Capture the cell that displays the provided text and extract its (x, y) central coordinate. 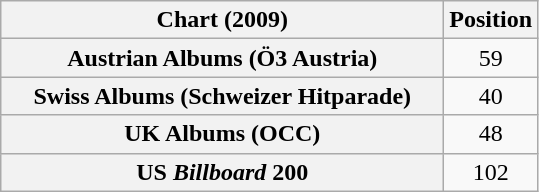
US Billboard 200 (222, 172)
Swiss Albums (Schweizer Hitparade) (222, 96)
Chart (2009) (222, 20)
40 (491, 96)
Austrian Albums (Ö3 Austria) (222, 58)
59 (491, 58)
48 (491, 134)
102 (491, 172)
Position (491, 20)
UK Albums (OCC) (222, 134)
